For the text-containing cell, return its midpoint in (x, y) coordinate format. 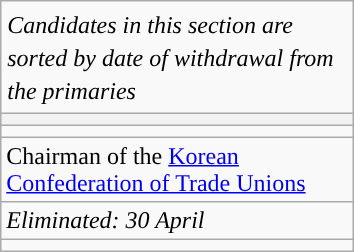
Eliminated: 30 April (178, 221)
Candidates in this section are sorted by date of withdrawal from the primaries (178, 57)
Chairman of the Korean Confederation of Trade Unions (178, 170)
